Detect which cell encompasses the target text, then output its [X, Y] center coordinate. 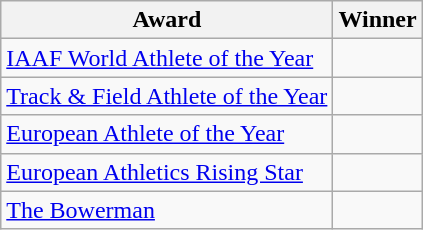
IAAF World Athlete of the Year [167, 58]
Track & Field Athlete of the Year [167, 96]
European Athlete of the Year [167, 134]
Winner [378, 20]
Award [167, 20]
European Athletics Rising Star [167, 172]
The Bowerman [167, 210]
